Return [x, y] of the center of cell containing provided text 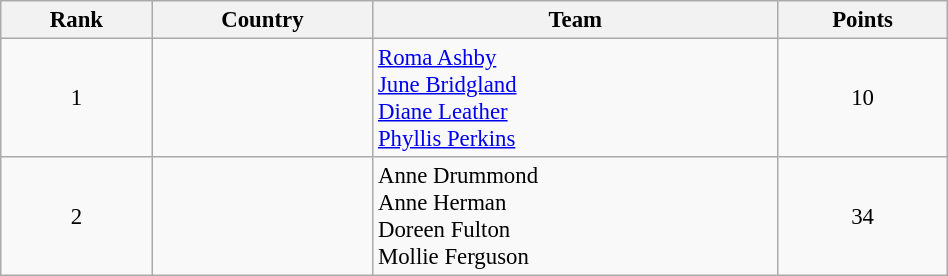
Anne DrummondAnne HermanDoreen FultonMollie Ferguson [576, 216]
Points [862, 20]
2 [76, 216]
Roma AshbyJune BridglandDiane LeatherPhyllis Perkins [576, 98]
Rank [76, 20]
1 [76, 98]
34 [862, 216]
Team [576, 20]
Country [262, 20]
10 [862, 98]
